Extract the [X, Y] coordinate from the center of the cell holding the provided text.  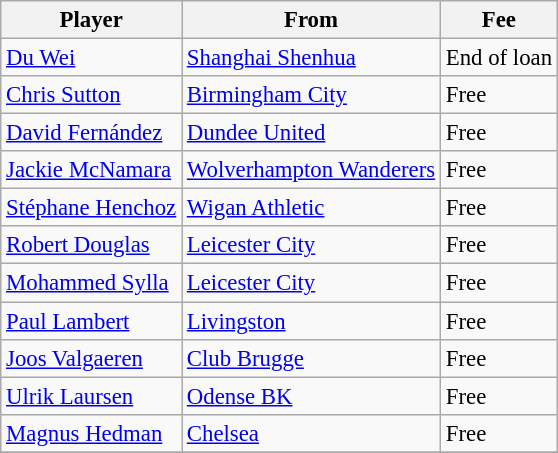
Fee [498, 20]
Chelsea [312, 433]
Dundee United [312, 133]
Birmingham City [312, 95]
Wigan Athletic [312, 208]
David Fernández [92, 133]
Magnus Hedman [92, 433]
Wolverhampton Wanderers [312, 170]
Paul Lambert [92, 321]
Mohammed Sylla [92, 283]
Robert Douglas [92, 245]
Jackie McNamara [92, 170]
End of loan [498, 58]
Stéphane Henchoz [92, 208]
Du Wei [92, 58]
Ulrik Laursen [92, 396]
Odense BK [312, 396]
Livingston [312, 321]
From [312, 20]
Shanghai Shenhua [312, 58]
Chris Sutton [92, 95]
Player [92, 20]
Joos Valgaeren [92, 358]
Club Brugge [312, 358]
